Search for the cell housing the specified text and yield its [X, Y] center coordinate. 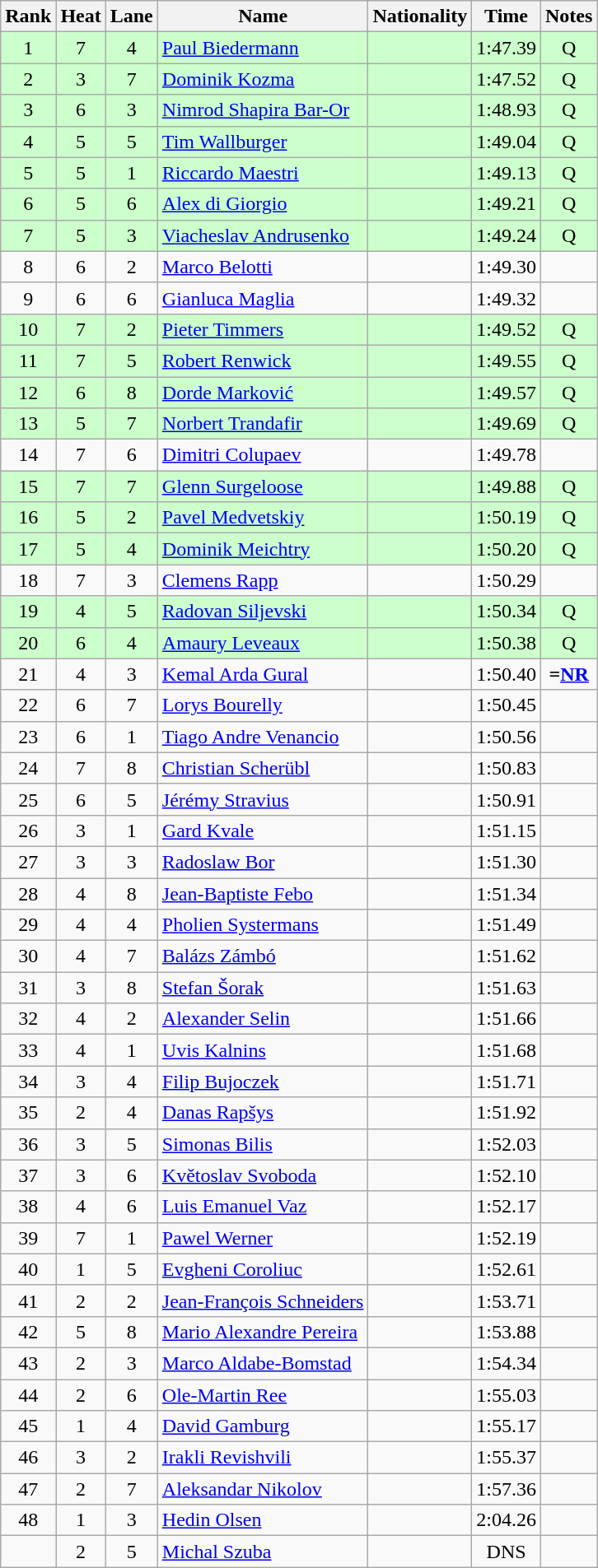
41 [28, 1300]
Rank [28, 16]
21 [28, 674]
Name [263, 16]
Robert Renwick [263, 361]
Květoslav Svoboda [263, 1175]
Tim Wallburger [263, 142]
1:51.63 [507, 988]
1:57.36 [507, 1489]
Amaury Leveaux [263, 643]
1:48.93 [507, 110]
14 [28, 455]
1:54.34 [507, 1363]
1:55.17 [507, 1426]
Norbert Trandafir [263, 424]
48 [28, 1520]
22 [28, 705]
Radovan Siljevski [263, 612]
Aleksandar Nikolov [263, 1489]
11 [28, 361]
DNS [507, 1552]
18 [28, 580]
1:47.52 [507, 79]
37 [28, 1175]
Marco Belotti [263, 267]
Simonas Bilis [263, 1144]
1:50.20 [507, 549]
1:49.24 [507, 235]
29 [28, 925]
1:50.38 [507, 643]
1:50.40 [507, 674]
1:49.52 [507, 329]
Viacheslav Andrusenko [263, 235]
1:50.19 [507, 518]
Irakli Revishvili [263, 1458]
28 [28, 893]
1:55.03 [507, 1395]
38 [28, 1207]
1:52.03 [507, 1144]
1:52.10 [507, 1175]
Jean-François Schneiders [263, 1300]
1:50.91 [507, 799]
1:51.66 [507, 1019]
Dominik Meichtry [263, 549]
Filip Bujoczek [263, 1082]
1:50.56 [507, 737]
Balázs Zámbó [263, 956]
1:53.88 [507, 1332]
1:51.49 [507, 925]
Mario Alexandre Pereira [263, 1332]
Hedin Olsen [263, 1520]
Radoslaw Bor [263, 862]
1:49.21 [507, 204]
Tiago Andre Venancio [263, 737]
Riccardo Maestri [263, 173]
1:52.19 [507, 1238]
1:49.04 [507, 142]
David Gamburg [263, 1426]
20 [28, 643]
27 [28, 862]
1:49.78 [507, 455]
Gard Kvale [263, 831]
2:04.26 [507, 1520]
12 [28, 393]
1:50.34 [507, 612]
Luis Emanuel Vaz [263, 1207]
42 [28, 1332]
1:50.83 [507, 768]
Pieter Timmers [263, 329]
17 [28, 549]
23 [28, 737]
Uvis Kalnins [263, 1050]
Stefan Šorak [263, 988]
1:53.71 [507, 1300]
1:51.15 [507, 831]
32 [28, 1019]
Clemens Rapp [263, 580]
19 [28, 612]
1:47.39 [507, 48]
Nationality [420, 16]
Lane [132, 16]
Dimitri Colupaev [263, 455]
1:52.61 [507, 1269]
Gianluca Maglia [263, 298]
1:49.88 [507, 486]
Dominik Kozma [263, 79]
Ole-Martin Ree [263, 1395]
1:49.57 [507, 393]
33 [28, 1050]
1:51.30 [507, 862]
Danas Rapšys [263, 1113]
31 [28, 988]
39 [28, 1238]
Heat [81, 16]
1:49.30 [507, 267]
15 [28, 486]
34 [28, 1082]
45 [28, 1426]
Alexander Selin [263, 1019]
36 [28, 1144]
1:49.32 [507, 298]
Lorys Bourelly [263, 705]
1:51.92 [507, 1113]
10 [28, 329]
Glenn Surgeloose [263, 486]
35 [28, 1113]
9 [28, 298]
Pawel Werner [263, 1238]
Kemal Arda Gural [263, 674]
25 [28, 799]
Nimrod Shapira Bar-Or [263, 110]
Marco Aldabe-Bomstad [263, 1363]
24 [28, 768]
1:51.68 [507, 1050]
Time [507, 16]
1:50.29 [507, 580]
40 [28, 1269]
30 [28, 956]
1:55.37 [507, 1458]
Notes [568, 16]
1:52.17 [507, 1207]
1:51.71 [507, 1082]
=NR [568, 674]
1:49.69 [507, 424]
Paul Biedermann [263, 48]
Pavel Medvetskiy [263, 518]
Jean-Baptiste Febo [263, 893]
Dorde Marković [263, 393]
13 [28, 424]
Christian Scherübl [263, 768]
Alex di Giorgio [263, 204]
Michal Szuba [263, 1552]
1:50.45 [507, 705]
43 [28, 1363]
1:49.55 [507, 361]
Jérémy Stravius [263, 799]
1:51.62 [507, 956]
47 [28, 1489]
16 [28, 518]
Pholien Systermans [263, 925]
44 [28, 1395]
1:51.34 [507, 893]
26 [28, 831]
1:49.13 [507, 173]
Evgheni Coroliuc [263, 1269]
46 [28, 1458]
